For the text-containing cell, return its midpoint in (X, Y) coordinate format. 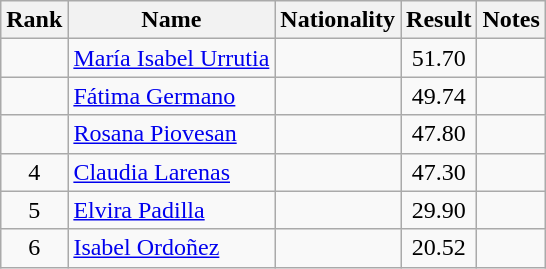
5 (34, 210)
Rosana Piovesan (172, 134)
Rank (34, 20)
49.74 (439, 96)
Notes (511, 20)
Elvira Padilla (172, 210)
47.30 (439, 172)
Isabel Ordoñez (172, 248)
Name (172, 20)
Result (439, 20)
Fátima Germano (172, 96)
20.52 (439, 248)
María Isabel Urrutia (172, 58)
Claudia Larenas (172, 172)
47.80 (439, 134)
6 (34, 248)
29.90 (439, 210)
4 (34, 172)
51.70 (439, 58)
Nationality (338, 20)
